For the text-containing cell, return its midpoint in (x, y) coordinate format. 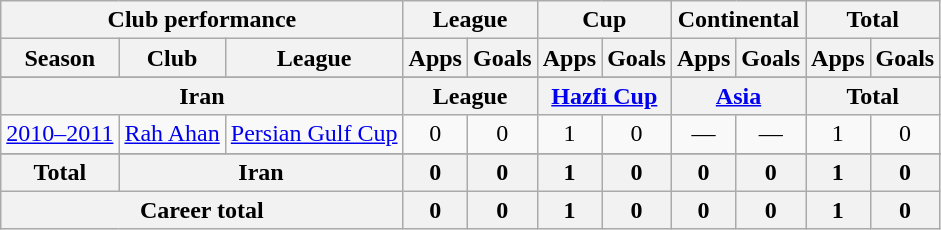
Season (60, 58)
Rah Ahan (172, 134)
Hazfi Cup (604, 96)
Continental (738, 20)
Career total (202, 210)
Club performance (202, 20)
Asia (738, 96)
2010–2011 (60, 134)
Club (172, 58)
Cup (604, 20)
Persian Gulf Cup (314, 134)
